For the text-containing cell, return its midpoint in [x, y] coordinate format. 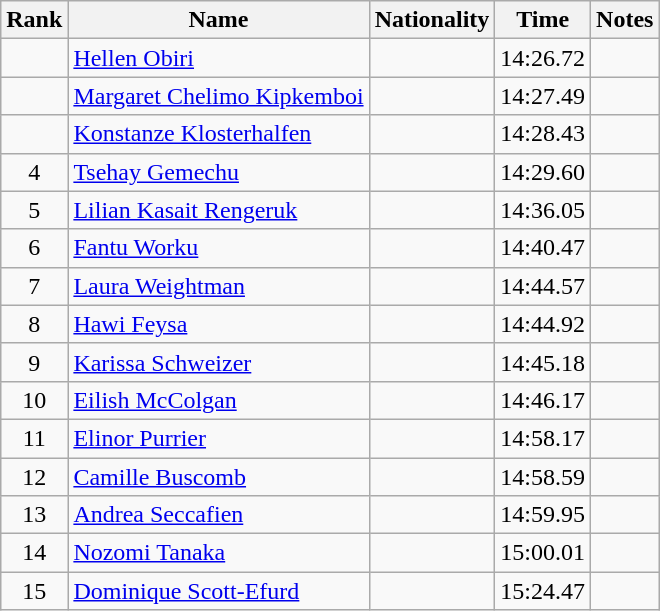
7 [34, 286]
8 [34, 324]
10 [34, 400]
Time [543, 20]
Elinor Purrier [218, 438]
Dominique Scott-Efurd [218, 591]
Camille Buscomb [218, 477]
6 [34, 248]
Nozomi Tanaka [218, 553]
12 [34, 477]
Notes [625, 20]
14:44.57 [543, 286]
Andrea Seccafien [218, 515]
14:26.72 [543, 58]
Tsehay Gemechu [218, 172]
Name [218, 20]
14:59.95 [543, 515]
11 [34, 438]
Rank [34, 20]
Fantu Worku [218, 248]
15:24.47 [543, 591]
15:00.01 [543, 553]
14:46.17 [543, 400]
14:29.60 [543, 172]
Karissa Schweizer [218, 362]
14:40.47 [543, 248]
13 [34, 515]
4 [34, 172]
5 [34, 210]
14:27.49 [543, 96]
14:58.59 [543, 477]
Nationality [432, 20]
15 [34, 591]
Hawi Feysa [218, 324]
14:28.43 [543, 134]
Laura Weightman [218, 286]
Lilian Kasait Rengeruk [218, 210]
9 [34, 362]
14:45.18 [543, 362]
Margaret Chelimo Kipkemboi [218, 96]
14:58.17 [543, 438]
Konstanze Klosterhalfen [218, 134]
Hellen Obiri [218, 58]
Eilish McColgan [218, 400]
14 [34, 553]
14:36.05 [543, 210]
14:44.92 [543, 324]
